Search for the cell housing the specified text and yield its [X, Y] center coordinate. 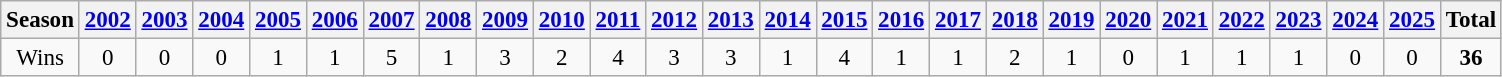
2002 [108, 20]
2015 [844, 20]
2019 [1072, 20]
2005 [278, 20]
2007 [392, 20]
2012 [674, 20]
Total [1470, 20]
2022 [1242, 20]
2014 [788, 20]
2009 [506, 20]
2018 [1014, 20]
2017 [958, 20]
36 [1470, 58]
2021 [1186, 20]
Wins [40, 58]
2013 [730, 20]
2010 [562, 20]
2023 [1298, 20]
2004 [222, 20]
2003 [164, 20]
2024 [1356, 20]
2025 [1412, 20]
2008 [448, 20]
2016 [902, 20]
2020 [1128, 20]
2006 [334, 20]
2011 [618, 20]
5 [392, 58]
Season [40, 20]
